Provide the (X, Y) coordinate of the cell's center where the given text is located.  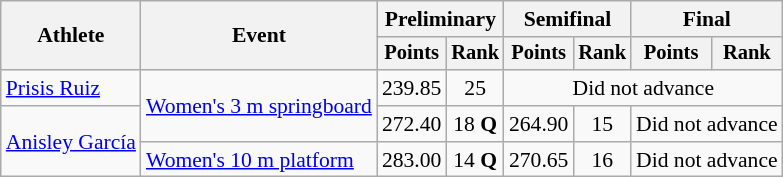
Anisley García (71, 142)
239.85 (412, 88)
Women's 3 m springboard (259, 106)
Prisis Ruiz (71, 88)
264.90 (538, 124)
Preliminary (440, 19)
Final (707, 19)
Semifinal (568, 19)
18 Q (475, 124)
Athlete (71, 36)
15 (602, 124)
Event (259, 36)
25 (475, 88)
272.40 (412, 124)
